From the cell containing the given text, extract its center point as (X, Y) coordinate. 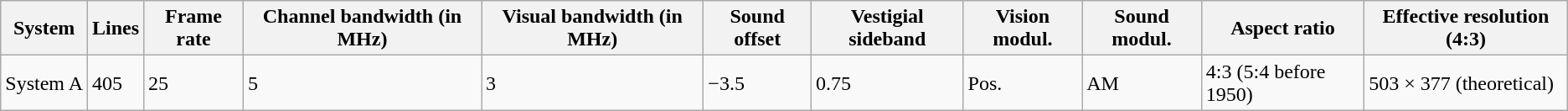
Sound offset (757, 29)
Frame rate (194, 29)
System A (44, 82)
System (44, 29)
4:3 (5:4 before 1950) (1282, 82)
405 (116, 82)
25 (194, 82)
503 × 377 (theoretical) (1466, 82)
−3.5 (757, 82)
Visual bandwidth (in MHz) (591, 29)
0.75 (887, 82)
Pos. (1023, 82)
Vision modul. (1023, 29)
Lines (116, 29)
Sound modul. (1142, 29)
Effective resolution (4:3) (1466, 29)
Vestigial sideband (887, 29)
3 (591, 82)
AM (1142, 82)
Aspect ratio (1282, 29)
5 (362, 82)
Channel bandwidth (in MHz) (362, 29)
